Scan for the cell matching the given text and deliver its (X, Y) coordinate at center. 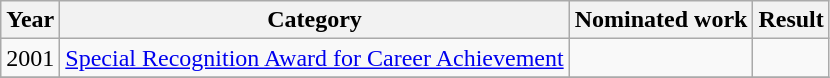
Category (314, 20)
Result (791, 20)
2001 (30, 58)
Year (30, 20)
Special Recognition Award for Career Achievement (314, 58)
Nominated work (661, 20)
